Locate the cell with the specified text and output its (x, y) center coordinate. 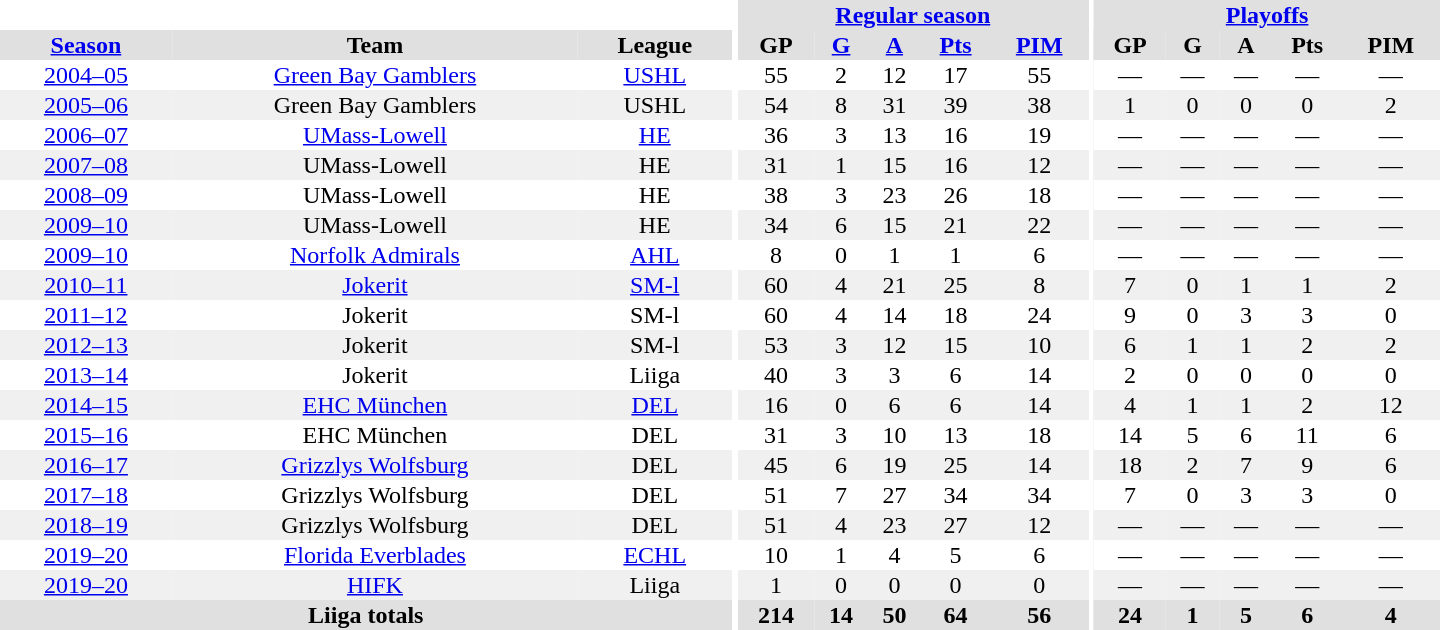
2011–12 (86, 315)
Playoffs (1267, 15)
Norfolk Admirals (375, 255)
54 (776, 105)
214 (776, 615)
Liiga totals (366, 615)
26 (956, 195)
2014–15 (86, 405)
2007–08 (86, 165)
2018–19 (86, 525)
HIFK (375, 585)
2017–18 (86, 495)
2016–17 (86, 465)
2012–13 (86, 345)
53 (776, 345)
2008–09 (86, 195)
2010–11 (86, 285)
2015–16 (86, 435)
56 (1039, 615)
64 (956, 615)
40 (776, 375)
45 (776, 465)
Season (86, 45)
36 (776, 135)
Regular season (912, 15)
ECHL (654, 555)
39 (956, 105)
AHL (654, 255)
50 (894, 615)
League (654, 45)
22 (1039, 225)
Team (375, 45)
2006–07 (86, 135)
2013–14 (86, 375)
Florida Everblades (375, 555)
11 (1308, 435)
17 (956, 75)
2004–05 (86, 75)
2005–06 (86, 105)
